Pinpoint the cell where the given text exists, returning its (X, Y) midpoint coordinate. 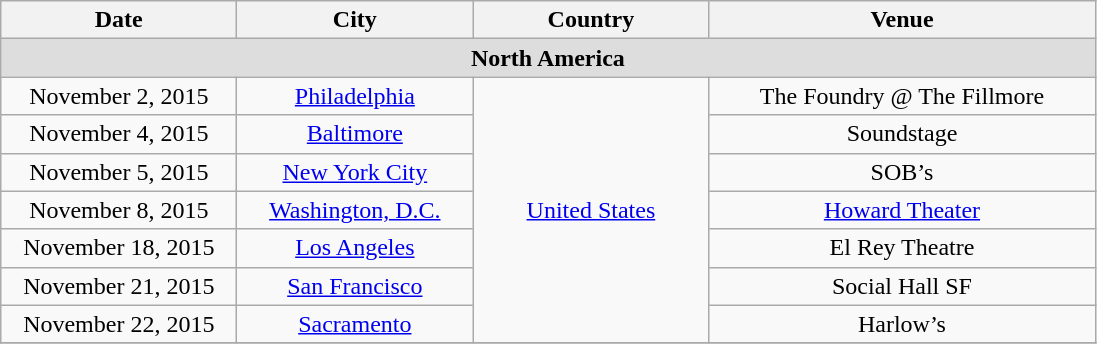
November 8, 2015 (119, 210)
Howard Theater (902, 210)
SOB’s (902, 172)
Soundstage (902, 134)
November 4, 2015 (119, 134)
Social Hall SF (902, 286)
North America (548, 58)
Washington, D.C. (355, 210)
November 18, 2015 (119, 248)
El Rey Theatre (902, 248)
Harlow’s (902, 324)
November 2, 2015 (119, 96)
Baltimore (355, 134)
San Francisco (355, 286)
United States (591, 210)
Los Angeles (355, 248)
November 21, 2015 (119, 286)
Sacramento (355, 324)
Philadelphia (355, 96)
Venue (902, 20)
November 5, 2015 (119, 172)
Date (119, 20)
City (355, 20)
The Foundry @ The Fillmore (902, 96)
Country (591, 20)
New York City (355, 172)
November 22, 2015 (119, 324)
